For the text-containing cell, return its midpoint in [X, Y] coordinate format. 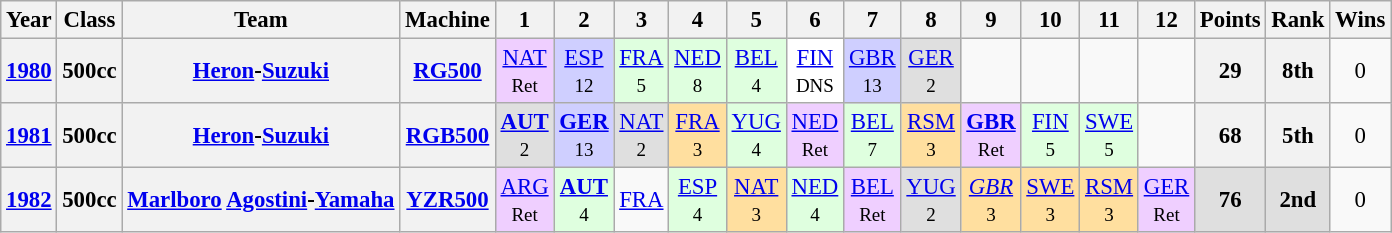
BELRet [872, 200]
12 [1166, 20]
FRA3 [698, 136]
GER13 [584, 136]
ESP4 [698, 200]
FRA [642, 200]
NEDRet [814, 136]
1981 [29, 136]
AUT2 [524, 136]
Class [90, 20]
ARGRet [524, 200]
10 [1050, 20]
4 [698, 20]
5 [756, 20]
68 [1230, 136]
11 [1110, 20]
FRA5 [642, 72]
NED8 [698, 72]
GBR3 [991, 200]
Year [29, 20]
Rank [1298, 20]
2nd [1298, 200]
GBRRet [991, 136]
1982 [29, 200]
BEL4 [756, 72]
GER2 [931, 72]
9 [991, 20]
Machine [448, 20]
NATRet [524, 72]
NED4 [814, 200]
76 [1230, 200]
RGB500 [448, 136]
3 [642, 20]
7 [872, 20]
RG500 [448, 72]
GERRet [1166, 200]
NAT2 [642, 136]
FIN5 [1050, 136]
BEL7 [872, 136]
2 [584, 20]
Team [261, 20]
AUT4 [584, 200]
5th [1298, 136]
SWE3 [1050, 200]
Marlboro Agostini-Yamaha [261, 200]
6 [814, 20]
YUG2 [931, 200]
Points [1230, 20]
8 [931, 20]
1 [524, 20]
NAT3 [756, 200]
YUG4 [756, 136]
GBR13 [872, 72]
YZR500 [448, 200]
1980 [29, 72]
FINDNS [814, 72]
SWE5 [1110, 136]
8th [1298, 72]
Wins [1360, 20]
29 [1230, 72]
ESP12 [584, 72]
